Search for the cell housing the specified text and yield its [x, y] center coordinate. 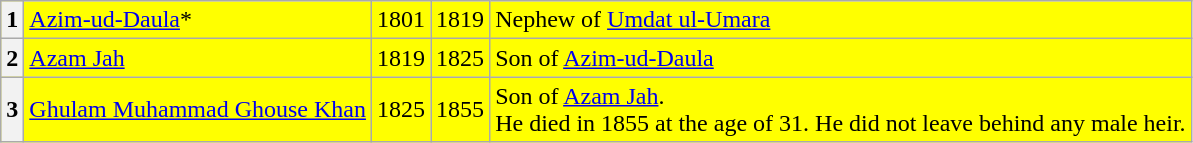
Azam Jah [198, 58]
1801 [400, 20]
3 [12, 110]
Son of Azam Jah.He died in 1855 at the age of 31. He did not leave behind any male heir. [841, 110]
Azim-ud-Daula* [198, 20]
Nephew of Umdat ul-Umara [841, 20]
Ghulam Muhammad Ghouse Khan [198, 110]
2 [12, 58]
1855 [460, 110]
1 [12, 20]
Son of Azim-ud-Daula [841, 58]
